Identify which cell holds the provided text, then report its [x, y] central coordinate. 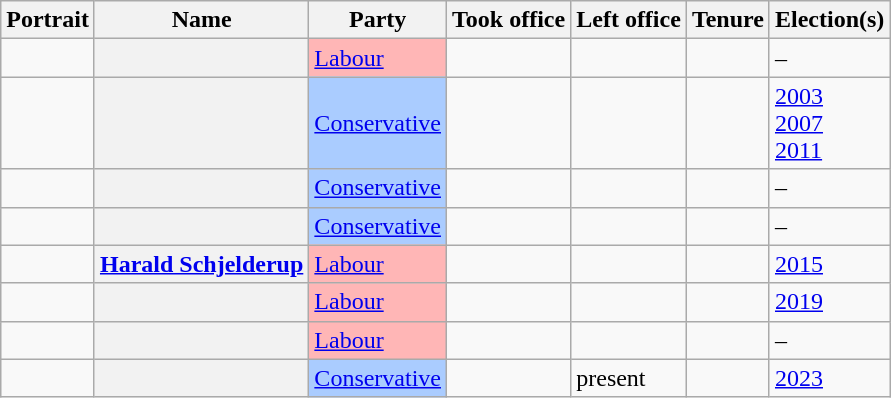
Name [201, 20]
Left office [629, 20]
Election(s) [829, 20]
200320072011 [829, 123]
Harald Schjelderup [201, 264]
Portrait [48, 20]
2019 [829, 302]
Party [378, 20]
2015 [829, 264]
Tenure [728, 20]
Took office [509, 20]
2023 [829, 378]
present [629, 378]
